Scan for the cell matching the given text and deliver its [x, y] coordinate at center. 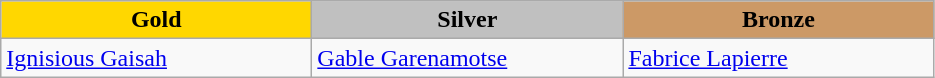
Fabrice Lapierre [778, 58]
Gold [156, 20]
Silver [468, 20]
Bronze [778, 20]
Gable Garenamotse [468, 58]
Ignisious Gaisah [156, 58]
